Identify which cell holds the provided text, then report its (X, Y) central coordinate. 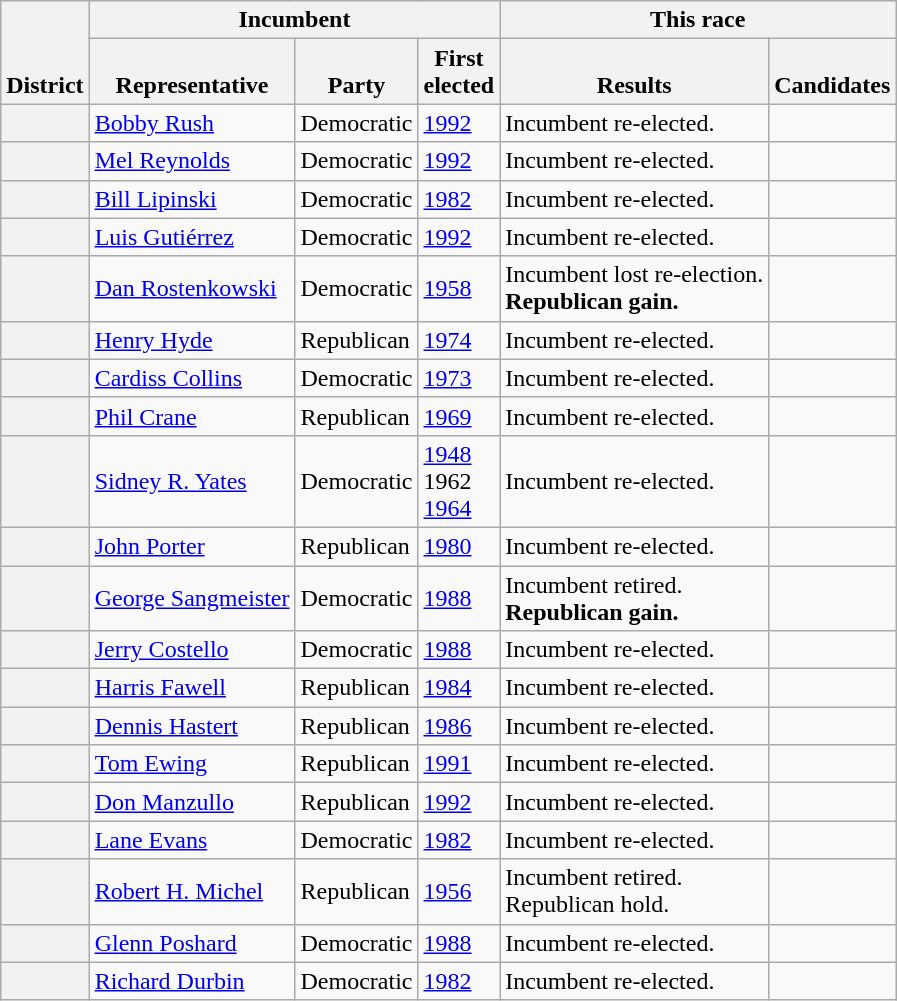
Tom Ewing (192, 764)
Results (634, 72)
Glenn Poshard (192, 943)
1958 (459, 288)
Richard Durbin (192, 981)
Lane Evans (192, 840)
1974 (459, 340)
1991 (459, 764)
Sidney R. Yates (192, 481)
Firstelected (459, 72)
George Sangmeister (192, 598)
Dennis Hastert (192, 726)
This race (698, 20)
Representative (192, 72)
1980 (459, 546)
Jerry Costello (192, 650)
Cardiss Collins (192, 378)
19481962 1964 (459, 481)
1973 (459, 378)
Harris Fawell (192, 688)
Incumbent retired.Republican gain. (634, 598)
Bobby Rush (192, 123)
Mel Reynolds (192, 161)
Robert H. Michel (192, 892)
1956 (459, 892)
District (45, 52)
Don Manzullo (192, 802)
Phil Crane (192, 416)
Henry Hyde (192, 340)
1986 (459, 726)
Luis Gutiérrez (192, 237)
1984 (459, 688)
Candidates (832, 72)
Party (356, 72)
Bill Lipinski (192, 199)
1969 (459, 416)
Incumbent lost re-election.Republican gain. (634, 288)
Dan Rostenkowski (192, 288)
John Porter (192, 546)
Incumbent retired.Republican hold. (634, 892)
Incumbent (294, 20)
